Search for the cell housing the specified text and yield its (X, Y) center coordinate. 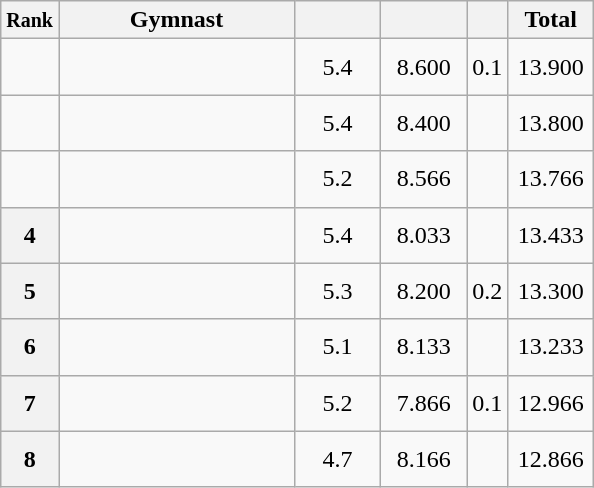
5.3 (338, 291)
8.200 (424, 291)
8.566 (424, 179)
8.033 (424, 235)
13.433 (551, 235)
7 (30, 403)
13.233 (551, 347)
13.800 (551, 123)
8.166 (424, 459)
8.400 (424, 123)
13.766 (551, 179)
Gymnast (176, 20)
13.300 (551, 291)
5 (30, 291)
8.133 (424, 347)
Total (551, 20)
12.866 (551, 459)
4 (30, 235)
4.7 (338, 459)
8 (30, 459)
13.900 (551, 67)
12.966 (551, 403)
0.2 (488, 291)
7.866 (424, 403)
Rank (30, 20)
6 (30, 347)
5.1 (338, 347)
8.600 (424, 67)
